Find where the given text appears and provide that cell's center as (x, y) coordinate. 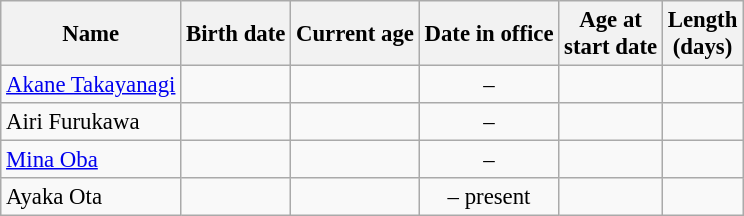
Birth date (236, 34)
– present (489, 197)
Length(days) (702, 34)
Date in office (489, 34)
Age atstart date (611, 34)
Ayaka Ota (91, 197)
Name (91, 34)
Akane Takayanagi (91, 85)
Airi Furukawa (91, 122)
Current age (355, 34)
Mina Oba (91, 160)
